From the cell containing the given text, extract its center point as [X, Y] coordinate. 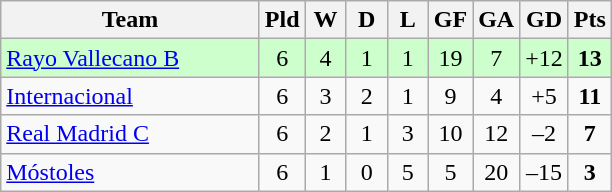
L [408, 20]
10 [450, 134]
GD [544, 20]
D [366, 20]
Rayo Vallecano B [130, 58]
GA [496, 20]
Móstoles [130, 172]
Team [130, 20]
–2 [544, 134]
0 [366, 172]
12 [496, 134]
Pld [282, 20]
9 [450, 96]
–15 [544, 172]
13 [590, 58]
19 [450, 58]
Pts [590, 20]
11 [590, 96]
20 [496, 172]
Real Madrid C [130, 134]
Internacional [130, 96]
+12 [544, 58]
W [326, 20]
GF [450, 20]
+5 [544, 96]
